Scan for the cell matching the given text and deliver its [X, Y] coordinate at center. 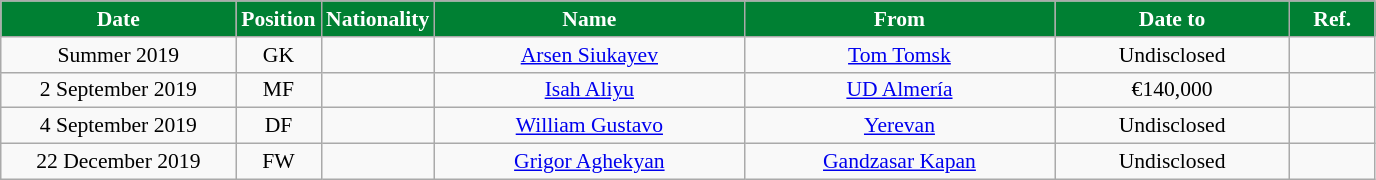
FW [278, 162]
Nationality [378, 19]
MF [278, 90]
Ref. [1332, 19]
22 December 2019 [118, 162]
Summer 2019 [118, 55]
GK [278, 55]
Gandzasar Kapan [899, 162]
2 September 2019 [118, 90]
From [899, 19]
Name [589, 19]
DF [278, 126]
Isah Aliyu [589, 90]
William Gustavo [589, 126]
4 September 2019 [118, 126]
UD Almería [899, 90]
Arsen Siukayev [589, 55]
Yerevan [899, 126]
Tom Tomsk [899, 55]
€140,000 [1172, 90]
Position [278, 19]
Grigor Aghekyan [589, 162]
Date [118, 19]
Date to [1172, 19]
